From the cell containing the given text, extract its center point as (x, y) coordinate. 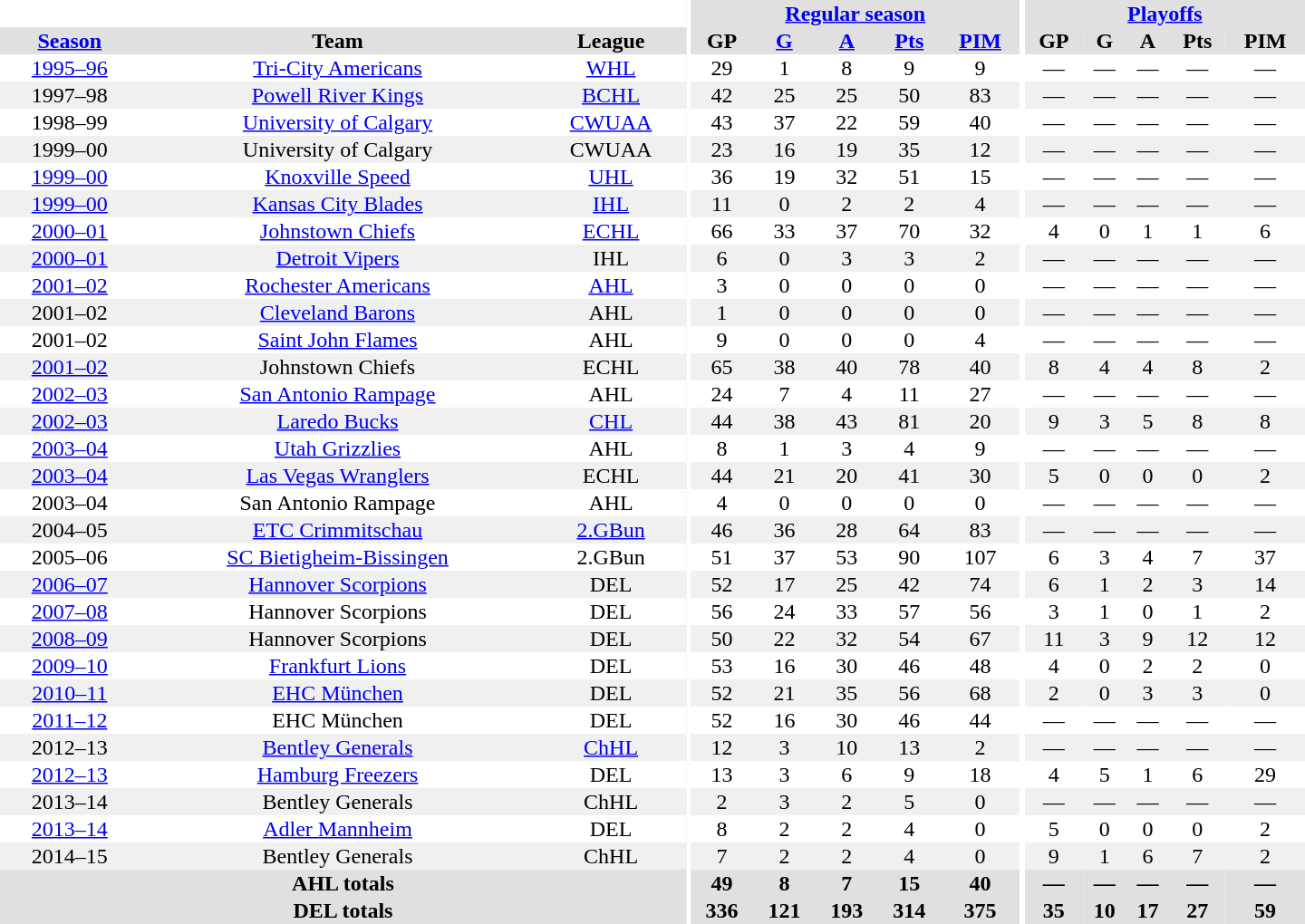
78 (910, 367)
Adler Mannheim (338, 829)
68 (981, 693)
1997–98 (70, 95)
1998–99 (70, 122)
Kansas City Blades (338, 204)
1995–96 (70, 68)
193 (846, 910)
74 (981, 584)
2008–09 (70, 639)
375 (981, 910)
67 (981, 639)
23 (721, 149)
Las Vegas Wranglers (338, 476)
BCHL (611, 95)
UHL (611, 177)
336 (721, 910)
SC Bietigheim-Bissingen (338, 557)
Hamburg Freezers (338, 775)
65 (721, 367)
Tri-City Americans (338, 68)
2004–05 (70, 530)
Cleveland Barons (338, 313)
48 (981, 666)
49 (721, 883)
Season (70, 41)
81 (910, 421)
57 (910, 611)
121 (785, 910)
Knoxville Speed (338, 177)
2010–11 (70, 693)
CHL (611, 421)
Utah Grizzlies (338, 448)
League (611, 41)
18 (981, 775)
2009–10 (70, 666)
Playoffs (1165, 14)
90 (910, 557)
Rochester Americans (338, 285)
Powell River Kings (338, 95)
Detroit Vipers (338, 258)
WHL (611, 68)
2005–06 (70, 557)
66 (721, 231)
Laredo Bucks (338, 421)
DEL totals (343, 910)
2011–12 (70, 720)
Frankfurt Lions (338, 666)
Regular season (855, 14)
Saint John Flames (338, 340)
2014–15 (70, 856)
Team (338, 41)
AHL totals (343, 883)
314 (910, 910)
41 (910, 476)
14 (1265, 584)
54 (910, 639)
ETC Crimmitschau (338, 530)
28 (846, 530)
64 (910, 530)
70 (910, 231)
2006–07 (70, 584)
2007–08 (70, 611)
107 (981, 557)
